Extract the [x, y] coordinate from the center of the cell holding the provided text.  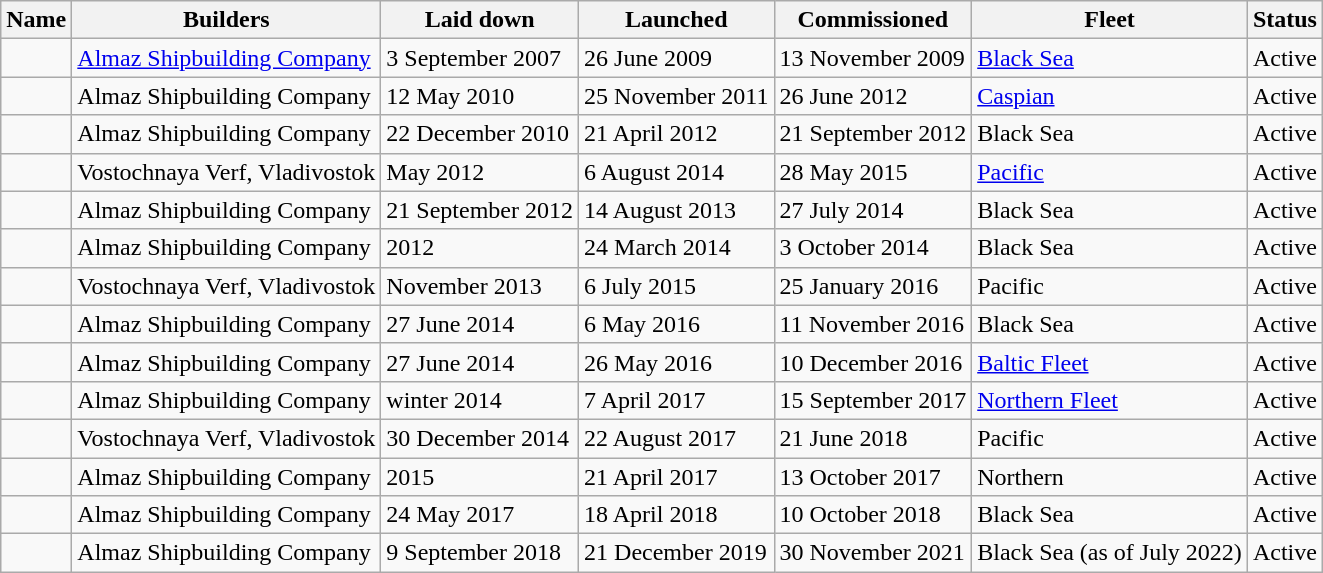
13 November 2009 [873, 58]
15 September 2017 [873, 400]
26 May 2016 [676, 362]
11 November 2016 [873, 324]
25 November 2011 [676, 96]
Northern [1110, 477]
26 June 2012 [873, 96]
2012 [480, 248]
28 May 2015 [873, 172]
24 March 2014 [676, 248]
24 May 2017 [480, 515]
May 2012 [480, 172]
6 August 2014 [676, 172]
Fleet [1110, 20]
12 May 2010 [480, 96]
Status [1284, 20]
Caspian [1110, 96]
Commissioned [873, 20]
9 September 2018 [480, 553]
22 August 2017 [676, 438]
Builders [226, 20]
3 September 2007 [480, 58]
21 April 2012 [676, 134]
26 June 2009 [676, 58]
Launched [676, 20]
18 April 2018 [676, 515]
21 December 2019 [676, 553]
6 July 2015 [676, 286]
6 May 2016 [676, 324]
22 December 2010 [480, 134]
winter 2014 [480, 400]
25 January 2016 [873, 286]
14 August 2013 [676, 210]
Northern Fleet [1110, 400]
November 2013 [480, 286]
Laid down [480, 20]
3 October 2014 [873, 248]
30 November 2021 [873, 553]
Name [36, 20]
7 April 2017 [676, 400]
13 October 2017 [873, 477]
Black Sea (as of July 2022) [1110, 553]
27 July 2014 [873, 210]
21 April 2017 [676, 477]
2015 [480, 477]
30 December 2014 [480, 438]
Baltic Fleet [1110, 362]
21 June 2018 [873, 438]
10 October 2018 [873, 515]
10 December 2016 [873, 362]
